Return the [X, Y] coordinate for the center point of the cell that contains the specified text.  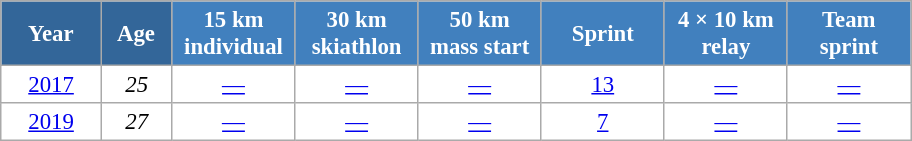
2017 [52, 85]
13 [602, 85]
25 [136, 85]
2019 [52, 122]
30 km skiathlon [356, 34]
4 × 10 km relay [726, 34]
50 km mass start [480, 34]
Year [52, 34]
Sprint [602, 34]
15 km individual [234, 34]
7 [602, 122]
27 [136, 122]
Age [136, 34]
Team sprint [848, 34]
